Scan for the cell matching the given text and deliver its (X, Y) coordinate at center. 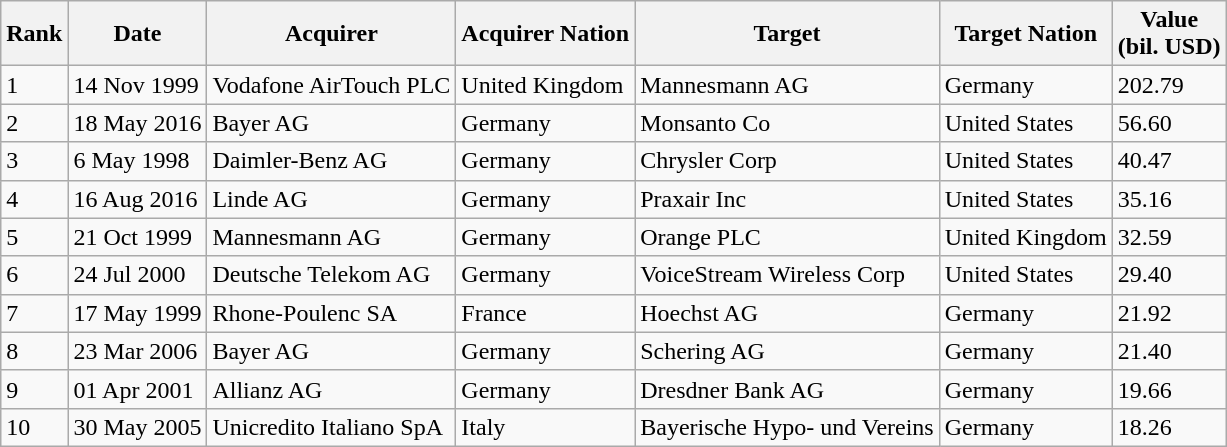
21.92 (1169, 313)
1 (34, 85)
VoiceStream Wireless Corp (788, 275)
30 May 2005 (138, 427)
4 (34, 199)
Linde AG (332, 199)
21.40 (1169, 351)
3 (34, 161)
9 (34, 389)
8 (34, 351)
18.26 (1169, 427)
6 May 1998 (138, 161)
Italy (546, 427)
35.16 (1169, 199)
Value(bil. USD) (1169, 34)
Target Nation (1026, 34)
Chrysler Corp (788, 161)
21 Oct 1999 (138, 237)
14 Nov 1999 (138, 85)
5 (34, 237)
16 Aug 2016 (138, 199)
Allianz AG (332, 389)
19.66 (1169, 389)
24 Jul 2000 (138, 275)
Bayerische Hypo- und Vereins (788, 427)
10 (34, 427)
France (546, 313)
202.79 (1169, 85)
17 May 1999 (138, 313)
Rhone-Poulenc SA (332, 313)
29.40 (1169, 275)
40.47 (1169, 161)
Date (138, 34)
Vodafone AirTouch PLC (332, 85)
Unicredito Italiano SpA (332, 427)
Rank (34, 34)
Monsanto Co (788, 123)
Orange PLC (788, 237)
Acquirer Nation (546, 34)
56.60 (1169, 123)
Daimler-Benz AG (332, 161)
2 (34, 123)
23 Mar 2006 (138, 351)
Schering AG (788, 351)
Hoechst AG (788, 313)
Deutsche Telekom AG (332, 275)
6 (34, 275)
01 Apr 2001 (138, 389)
Dresdner Bank AG (788, 389)
Praxair Inc (788, 199)
7 (34, 313)
Target (788, 34)
Acquirer (332, 34)
18 May 2016 (138, 123)
32.59 (1169, 237)
